Capture the cell that displays the provided text and extract its (X, Y) central coordinate. 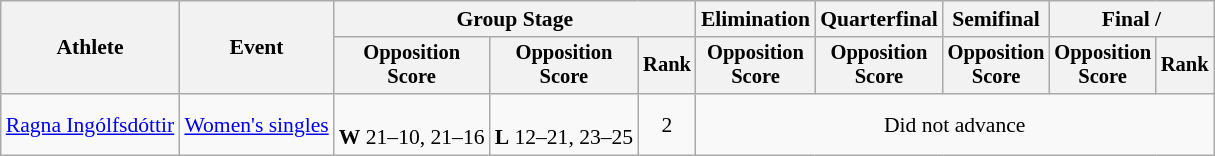
Athlete (90, 48)
L 12–21, 23–25 (564, 124)
W 21–10, 21–16 (412, 124)
Semifinal (996, 19)
Did not advance (955, 124)
2 (667, 124)
Ragna Ingólfsdóttir (90, 124)
Women's singles (256, 124)
Group Stage (515, 19)
Event (256, 48)
Quarterfinal (879, 19)
Elimination (756, 19)
Final / (1131, 19)
